Pinpoint the cell where the given text exists, returning its (x, y) midpoint coordinate. 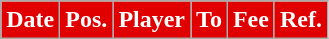
Player (152, 20)
To (210, 20)
Fee (250, 20)
Ref. (300, 20)
Pos. (86, 20)
Date (30, 20)
